Determine the (x, y) coordinate at the center of the cell enclosing the given text.  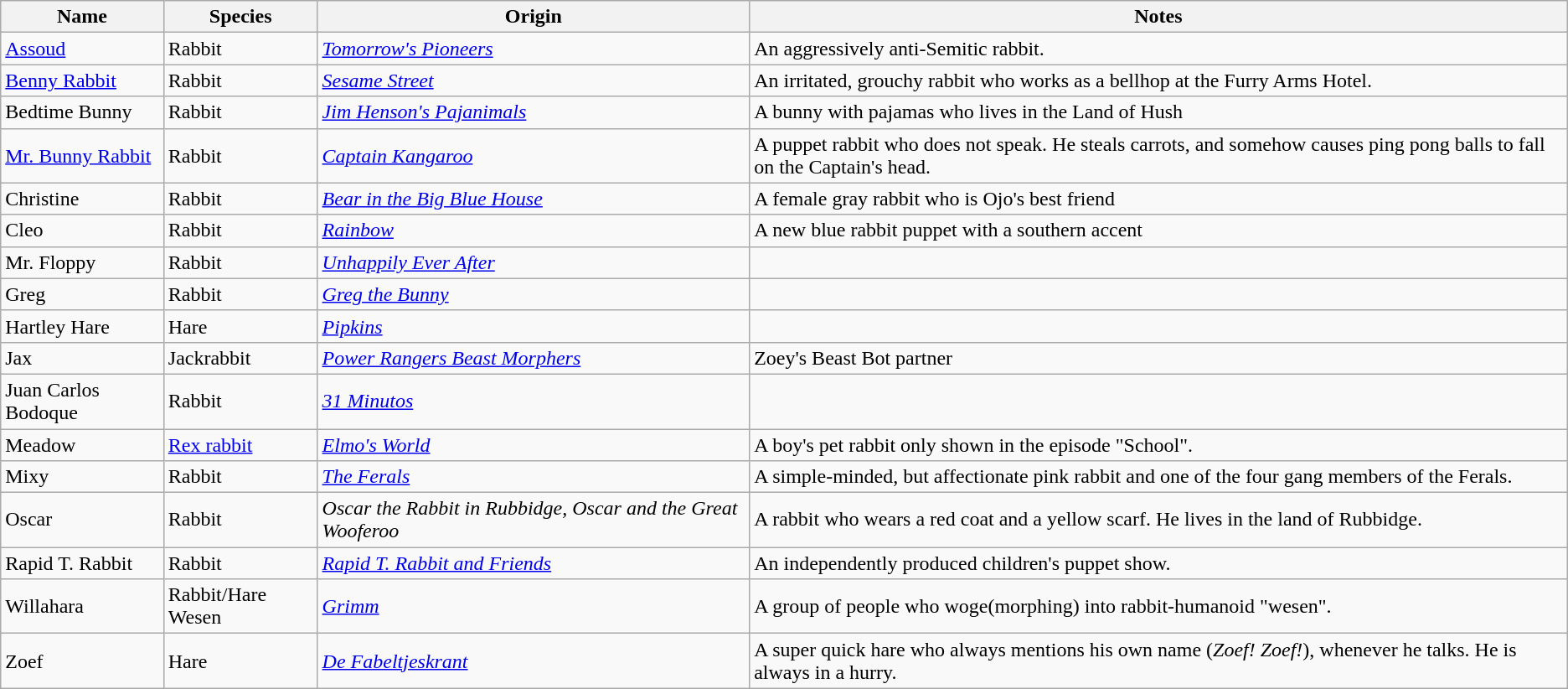
Name (82, 17)
Origin (534, 17)
Sesame Street (534, 80)
A group of people who woge(morphing) into rabbit-humanoid "wesen". (1159, 607)
An independently produced children's puppet show. (1159, 563)
An aggressively anti-Semitic rabbit. (1159, 49)
Grimm (534, 607)
Rapid T. Rabbit and Friends (534, 563)
Benny Rabbit (82, 80)
Mr. Floppy (82, 262)
Jim Henson's Pajanimals (534, 112)
Rainbow (534, 231)
Rabbit/Hare Wesen (240, 607)
De Fabeltjeskrant (534, 661)
Rex rabbit (240, 445)
Jackrabbit (240, 358)
Cleo (82, 231)
A puppet rabbit who does not speak. He steals carrots, and somehow causes ping pong balls to fall on the Captain's head. (1159, 156)
31 Minutos (534, 401)
Zoef (82, 661)
A simple-minded, but affectionate pink rabbit and one of the four gang members of the Ferals. (1159, 477)
Mixy (82, 477)
Jax (82, 358)
Juan Carlos Bodoque (82, 401)
Oscar (82, 520)
Species (240, 17)
The Ferals (534, 477)
A bunny with pajamas who lives in the Land of Hush (1159, 112)
Greg the Bunny (534, 294)
An irritated, grouchy rabbit who works as a bellhop at the Furry Arms Hotel. (1159, 80)
Hartley Hare (82, 326)
Oscar the Rabbit in Rubbidge, Oscar and the Great Wooferoo (534, 520)
Assoud (82, 49)
Captain Kangaroo (534, 156)
Power Rangers Beast Morphers (534, 358)
Meadow (82, 445)
A new blue rabbit puppet with a southern accent (1159, 231)
Mr. Bunny Rabbit (82, 156)
Notes (1159, 17)
Unhappily Ever After (534, 262)
Bedtime Bunny (82, 112)
Tomorrow's Pioneers (534, 49)
Willahara (82, 607)
A boy's pet rabbit only shown in the episode "School". (1159, 445)
Bear in the Big Blue House (534, 199)
A rabbit who wears a red coat and a yellow scarf. He lives in the land of Rubbidge. (1159, 520)
A female gray rabbit who is Ojo's best friend (1159, 199)
Greg (82, 294)
A super quick hare who always mentions his own name (Zoef! Zoef!), whenever he talks. He is always in a hurry. (1159, 661)
Christine (82, 199)
Elmo's World (534, 445)
Rapid T. Rabbit (82, 563)
Pipkins (534, 326)
Zoey's Beast Bot partner (1159, 358)
